Scan for the cell matching the given text and deliver its (x, y) coordinate at center. 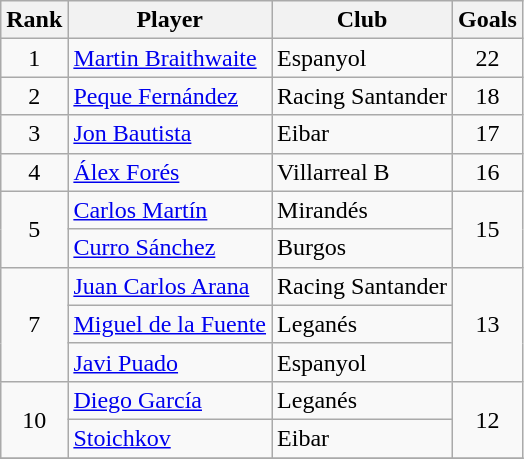
7 (34, 324)
Álex Forés (170, 172)
Jon Bautista (170, 134)
22 (488, 58)
Martin Braithwaite (170, 58)
Curro Sánchez (170, 248)
Club (362, 20)
Javi Puado (170, 362)
Diego García (170, 400)
13 (488, 324)
Peque Fernández (170, 96)
Stoichkov (170, 438)
Rank (34, 20)
Burgos (362, 248)
Juan Carlos Arana (170, 286)
2 (34, 96)
4 (34, 172)
16 (488, 172)
10 (34, 419)
15 (488, 229)
Player (170, 20)
18 (488, 96)
17 (488, 134)
Goals (488, 20)
Mirandés (362, 210)
Miguel de la Fuente (170, 324)
Villarreal B (362, 172)
Carlos Martín (170, 210)
5 (34, 229)
1 (34, 58)
3 (34, 134)
12 (488, 419)
